Scan for the cell matching the given text and deliver its [X, Y] coordinate at center. 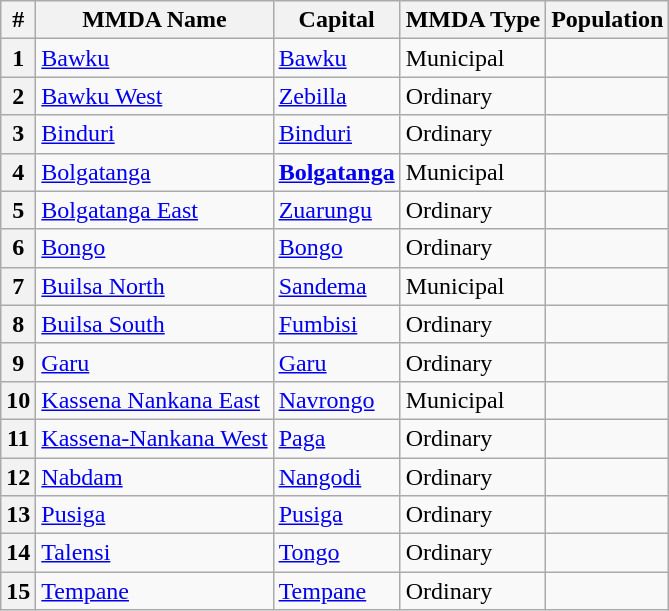
1 [18, 58]
14 [18, 553]
Kassena-Nankana West [154, 438]
11 [18, 438]
Capital [336, 20]
Builsa North [154, 286]
Fumbisi [336, 324]
Paga [336, 438]
# [18, 20]
Kassena Nankana East [154, 400]
Zuarungu [336, 210]
10 [18, 400]
Nabdam [154, 477]
4 [18, 172]
12 [18, 477]
Bawku West [154, 96]
Tongo [336, 553]
MMDA Name [154, 20]
Zebilla [336, 96]
3 [18, 134]
Bolgatanga East [154, 210]
2 [18, 96]
9 [18, 362]
6 [18, 248]
Builsa South [154, 324]
8 [18, 324]
Nangodi [336, 477]
Population [608, 20]
15 [18, 591]
Sandema [336, 286]
Navrongo [336, 400]
MMDA Type [473, 20]
13 [18, 515]
Talensi [154, 553]
5 [18, 210]
7 [18, 286]
